Scan for the cell matching the given text and deliver its [X, Y] coordinate at center. 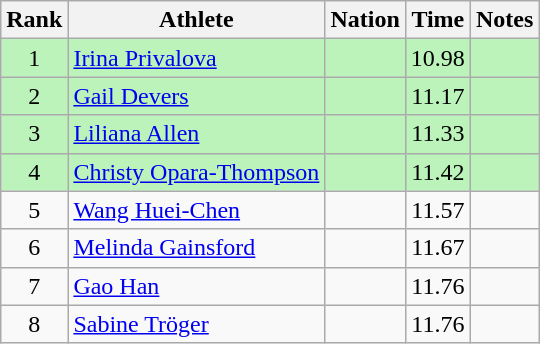
Gail Devers [196, 96]
4 [34, 172]
8 [34, 324]
11.42 [438, 172]
Melinda Gainsford [196, 248]
11.57 [438, 210]
7 [34, 286]
11.33 [438, 134]
Time [438, 20]
2 [34, 96]
11.67 [438, 248]
Irina Privalova [196, 58]
Christy Opara-Thompson [196, 172]
6 [34, 248]
Sabine Tröger [196, 324]
Gao Han [196, 286]
Athlete [196, 20]
Rank [34, 20]
Liliana Allen [196, 134]
1 [34, 58]
Wang Huei-Chen [196, 210]
Nation [365, 20]
11.17 [438, 96]
3 [34, 134]
10.98 [438, 58]
5 [34, 210]
Notes [504, 20]
